Output the (X, Y) coordinate of the center of the cell containing the given text.  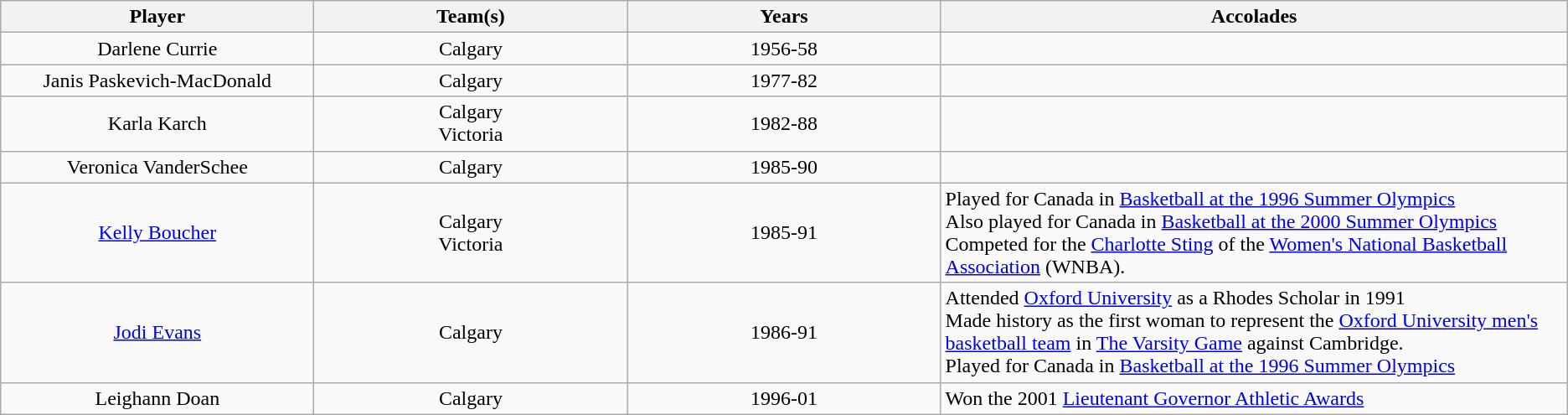
1996-01 (784, 398)
Kelly Boucher (157, 233)
1986-91 (784, 332)
1985-91 (784, 233)
Team(s) (471, 17)
Jodi Evans (157, 332)
Darlene Currie (157, 49)
Veronica VanderSchee (157, 167)
1956-58 (784, 49)
Leighann Doan (157, 398)
Karla Karch (157, 124)
1985-90 (784, 167)
Player (157, 17)
1982-88 (784, 124)
Janis Paskevich-MacDonald (157, 80)
Accolades (1254, 17)
Won the 2001 Lieutenant Governor Athletic Awards (1254, 398)
1977-82 (784, 80)
Years (784, 17)
